Pinpoint the cell where the given text exists, returning its (X, Y) midpoint coordinate. 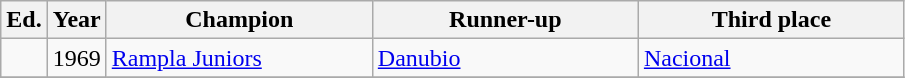
Year (76, 20)
Danubio (505, 58)
Runner-up (505, 20)
Rampla Juniors (239, 58)
Nacional (771, 58)
Champion (239, 20)
Ed. (24, 20)
1969 (76, 58)
Third place (771, 20)
